Extract the (X, Y) coordinate from the center of the cell holding the provided text.  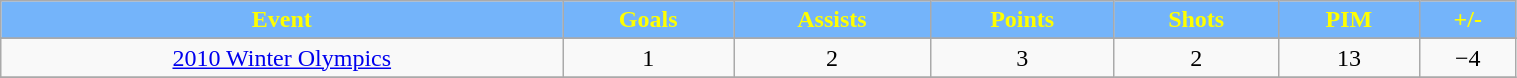
Goals (648, 20)
13 (1348, 58)
Assists (832, 20)
3 (1022, 58)
1 (648, 58)
+/- (1468, 20)
2010 Winter Olympics (282, 58)
Event (282, 20)
Shots (1196, 20)
Points (1022, 20)
−4 (1468, 58)
PIM (1348, 20)
